Identify which cell holds the provided text, then report its (X, Y) central coordinate. 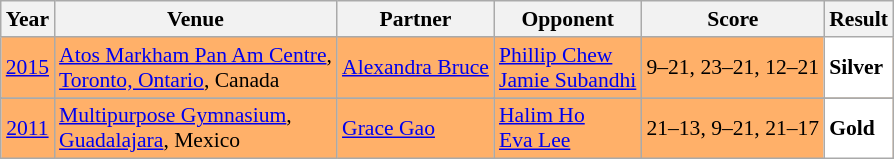
Grace Gao (416, 128)
Result (858, 19)
2011 (28, 128)
Partner (416, 19)
Multipurpose Gymnasium,Guadalajara, Mexico (196, 128)
Score (732, 19)
Halim Ho Eva Lee (568, 128)
Phillip Chew Jamie Subandhi (568, 68)
Atos Markham Pan Am Centre,Toronto, Ontario, Canada (196, 68)
Opponent (568, 19)
Venue (196, 19)
2015 (28, 68)
21–13, 9–21, 21–17 (732, 128)
Silver (858, 68)
Alexandra Bruce (416, 68)
Gold (858, 128)
Year (28, 19)
9–21, 23–21, 12–21 (732, 68)
